Return [X, Y] of the center of cell containing provided text 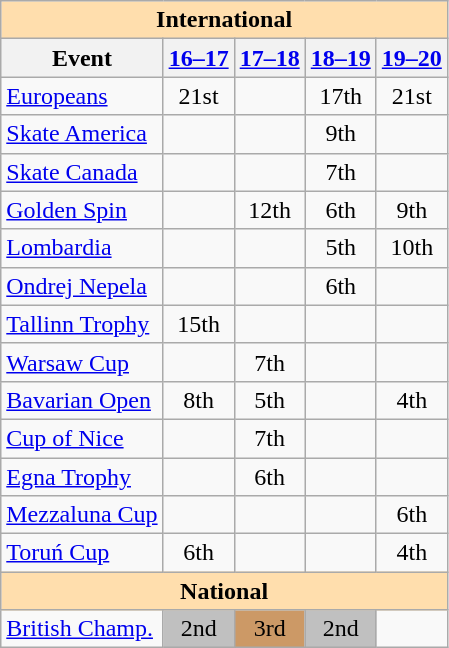
International [224, 20]
8th [198, 400]
Warsaw Cup [82, 362]
Bavarian Open [82, 400]
12th [270, 210]
Egna Trophy [82, 477]
Lombardia [82, 248]
18–19 [340, 58]
Toruń Cup [82, 553]
Skate America [82, 134]
Ondrej Nepela [82, 286]
17th [340, 96]
15th [198, 324]
Mezzaluna Cup [82, 515]
Event [82, 58]
Golden Spin [82, 210]
10th [412, 248]
17–18 [270, 58]
Skate Canada [82, 172]
British Champ. [82, 629]
Europeans [82, 96]
Cup of Nice [82, 438]
Tallinn Trophy [82, 324]
3rd [270, 629]
16–17 [198, 58]
19–20 [412, 58]
National [224, 591]
